Identify which cell holds the provided text, then report its (x, y) central coordinate. 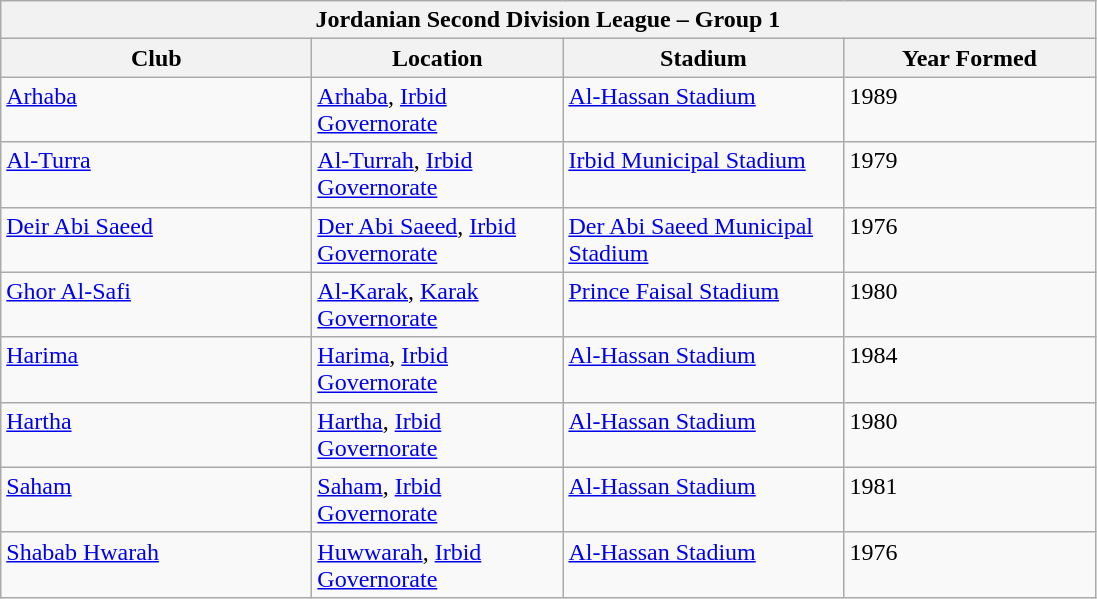
Der Abi Saeed, Irbid Governorate (438, 240)
Al-Karak, Karak Governorate (438, 304)
Location (438, 58)
Hartha (156, 434)
Hartha, Irbid Governorate (438, 434)
Saham (156, 500)
Saham, Irbid Governorate (438, 500)
Shabab Hwarah (156, 564)
Year Formed (970, 58)
1989 (970, 110)
Irbid Municipal Stadium (704, 174)
Jordanian Second Division League – Group 1 (548, 20)
1984 (970, 370)
Al-Turrah, Irbid Governorate (438, 174)
Harima (156, 370)
Der Abi Saeed Municipal Stadium (704, 240)
Prince Faisal Stadium (704, 304)
Deir Abi Saeed (156, 240)
Club (156, 58)
Al-Turra (156, 174)
Arhaba, Irbid Governorate (438, 110)
Huwwarah, Irbid Governorate (438, 564)
1981 (970, 500)
Stadium (704, 58)
Harima, Irbid Governorate (438, 370)
Ghor Al-Safi (156, 304)
1979 (970, 174)
Arhaba (156, 110)
